Return (X, Y) of the center of cell containing provided text 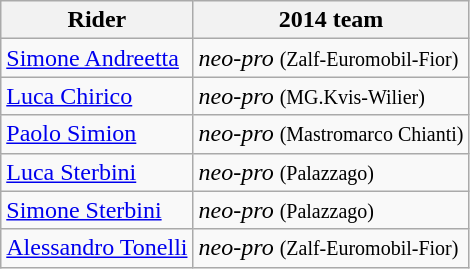
Luca Chirico (97, 96)
neo-pro (Mastromarco Chianti) (331, 134)
Paolo Simion (97, 134)
Luca Sterbini (97, 172)
Rider (97, 20)
Simone Sterbini (97, 210)
Simone Andreetta (97, 58)
Alessandro Tonelli (97, 248)
neo-pro (MG.Kvis-Wilier) (331, 96)
2014 team (331, 20)
